Pinpoint the cell where the given text exists, returning its [X, Y] midpoint coordinate. 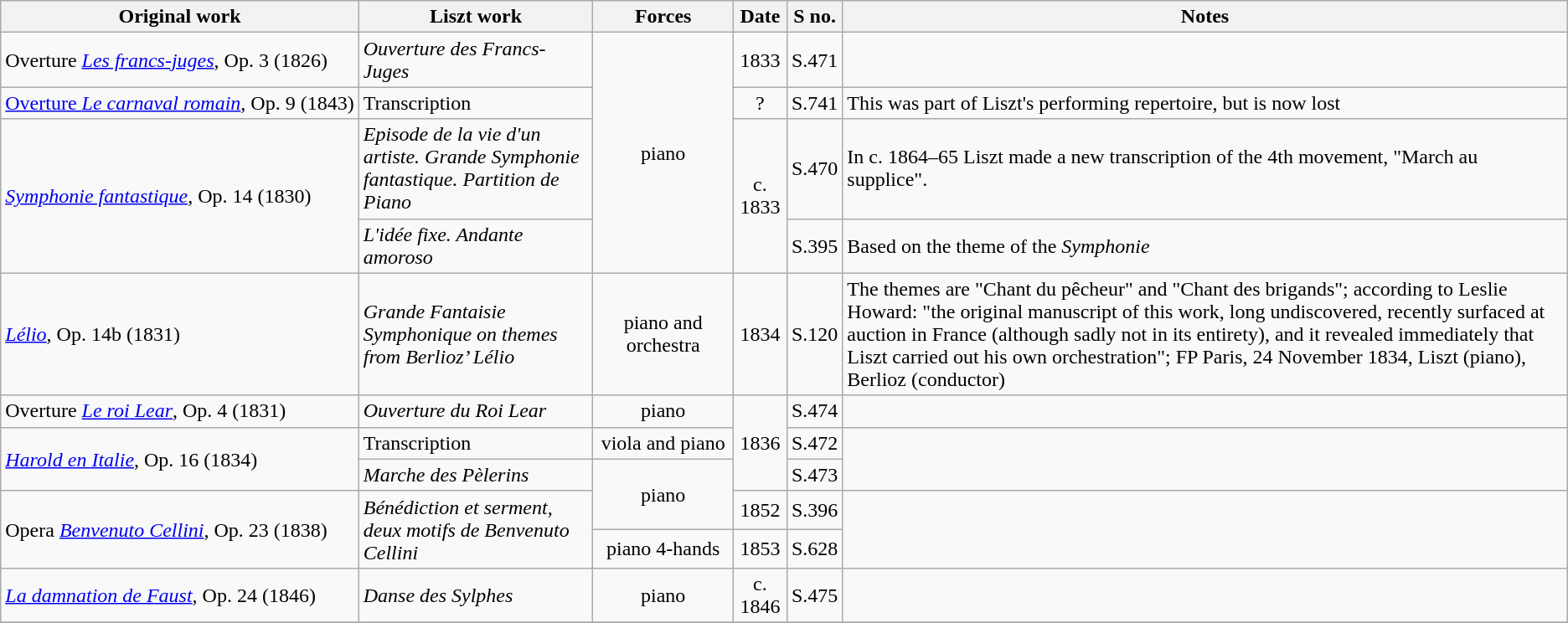
1834 [760, 334]
S no. [814, 17]
In c. 1864–65 Liszt made a new transcription of the 4th movement, "March au supplice". [1204, 169]
S.470 [814, 169]
Original work [179, 17]
viola and piano [663, 443]
Bénédiction et serment, deux motifs de Benvenuto Cellini [476, 529]
Marche des Pèlerins [476, 475]
S.395 [814, 246]
S.120 [814, 334]
Date [760, 17]
S.474 [814, 411]
S.475 [814, 595]
c. 1846 [760, 595]
Symphonie fantastique, Op. 14 (1830) [179, 196]
Overture Les francs-juges, Op. 3 (1826) [179, 60]
Ouverture des Francs-Juges [476, 60]
Episode de la vie d'un artiste. Grande Symphonie fantastique. Partition de Piano [476, 169]
S.741 [814, 103]
S.471 [814, 60]
Overture Le roi Lear, Op. 4 (1831) [179, 411]
This was part of Liszt's performing repertoire, but is now lost [1204, 103]
Lélio, Op. 14b (1831) [179, 334]
Harold en Italie, Op. 16 (1834) [179, 459]
1833 [760, 60]
Ouverture du Roi Lear [476, 411]
? [760, 103]
Grande Fantaisie Symphonique on themes from Berlioz’ Lélio [476, 334]
Danse des Sylphes [476, 595]
1853 [760, 548]
S.473 [814, 475]
piano 4‑hands [663, 548]
Opera Benvenuto Cellini, Op. 23 (1838) [179, 529]
Notes [1204, 17]
Based on the theme of the Symphonie [1204, 246]
1852 [760, 510]
La damnation de Faust, Op. 24 (1846) [179, 595]
S.472 [814, 443]
S.396 [814, 510]
Liszt work [476, 17]
1836 [760, 443]
Forces [663, 17]
piano and orchestra [663, 334]
c. 1833 [760, 196]
Overture Le carnaval romain, Op. 9 (1843) [179, 103]
L'idée fixe. Andante amoroso [476, 246]
S.628 [814, 548]
